For the text-containing cell, return its midpoint in (x, y) coordinate format. 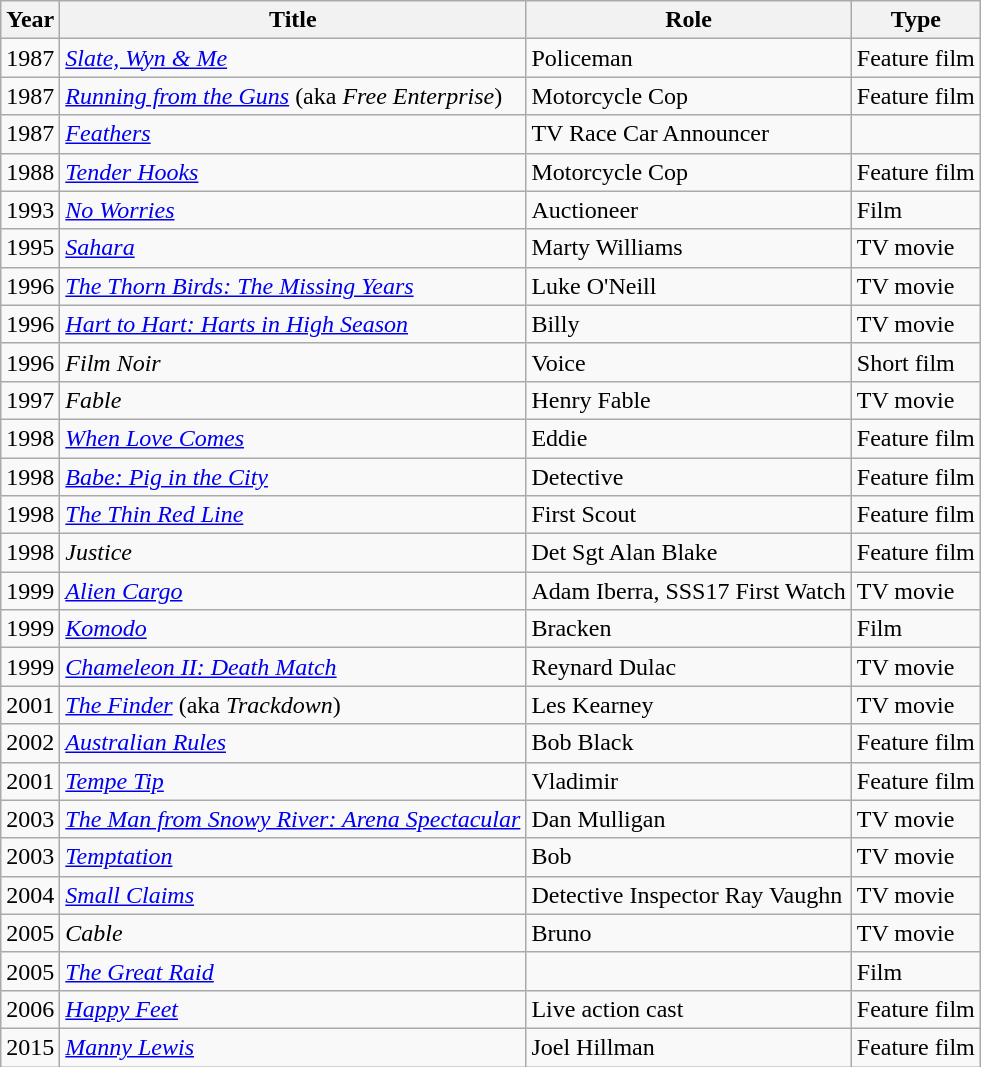
Hart to Hart: Harts in High Season (293, 324)
The Finder (aka Trackdown) (293, 705)
The Great Raid (293, 971)
Joel Hillman (688, 1047)
Running from the Guns (aka Free Enterprise) (293, 96)
Cable (293, 933)
Adam Iberra, SSS17 First Watch (688, 591)
Policeman (688, 58)
Justice (293, 553)
First Scout (688, 515)
Type (916, 20)
Role (688, 20)
2002 (30, 743)
Eddie (688, 438)
Voice (688, 362)
Det Sgt Alan Blake (688, 553)
The Thorn Birds: The Missing Years (293, 286)
Billy (688, 324)
1995 (30, 248)
Sahara (293, 248)
Manny Lewis (293, 1047)
1988 (30, 172)
Detective Inspector Ray Vaughn (688, 895)
When Love Comes (293, 438)
Feathers (293, 134)
Komodo (293, 629)
Chameleon II: Death Match (293, 667)
Fable (293, 400)
Marty Williams (688, 248)
Babe: Pig in the City (293, 477)
Reynard Dulac (688, 667)
Alien Cargo (293, 591)
No Worries (293, 210)
Temptation (293, 857)
Title (293, 20)
Bracken (688, 629)
Luke O'Neill (688, 286)
The Thin Red Line (293, 515)
Happy Feet (293, 1009)
Vladimir (688, 781)
Short film (916, 362)
Henry Fable (688, 400)
1993 (30, 210)
Bob Black (688, 743)
Year (30, 20)
2006 (30, 1009)
2004 (30, 895)
Tender Hooks (293, 172)
2015 (30, 1047)
Detective (688, 477)
Les Kearney (688, 705)
Dan Mulligan (688, 819)
Film Noir (293, 362)
Bruno (688, 933)
1997 (30, 400)
Auctioneer (688, 210)
Bob (688, 857)
Slate, Wyn & Me (293, 58)
Live action cast (688, 1009)
Australian Rules (293, 743)
Small Claims (293, 895)
TV Race Car Announcer (688, 134)
Tempe Tip (293, 781)
The Man from Snowy River: Arena Spectacular (293, 819)
